Pinpoint the cell where the given text exists, returning its [x, y] midpoint coordinate. 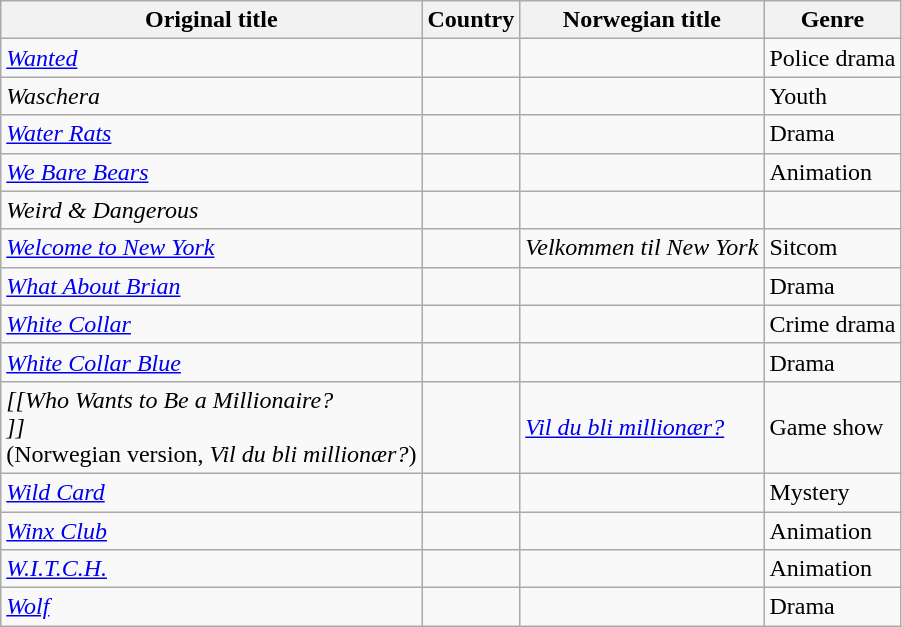
Country [471, 20]
Mystery [832, 492]
White Collar Blue [212, 362]
Sitcom [832, 248]
Welcome to New York [212, 248]
[[Who Wants to Be a Millionaire?]](Norwegian version, Vil du bli millionær?) [212, 427]
Wild Card [212, 492]
Waschera [212, 96]
Velkommen til New York [642, 248]
Original title [212, 20]
Weird & Dangerous [212, 210]
Water Rats [212, 134]
W.I.T.C.H. [212, 569]
Game show [832, 427]
Norwegian title [642, 20]
Police drama [832, 58]
Youth [832, 96]
Vil du bli millionær? [642, 427]
Winx Club [212, 531]
Wanted [212, 58]
Crime drama [832, 324]
Genre [832, 20]
We Bare Bears [212, 172]
Wolf [212, 607]
White Collar [212, 324]
What About Brian [212, 286]
